Identify which cell holds the provided text, then report its [x, y] central coordinate. 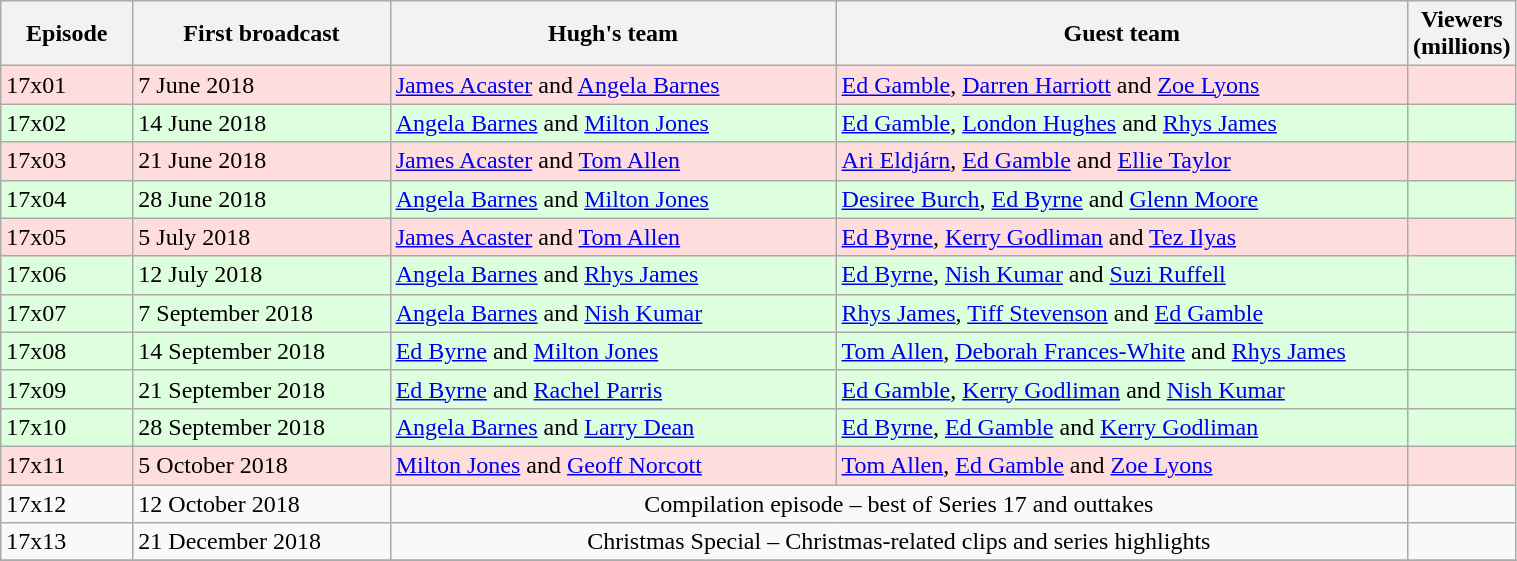
28 September 2018 [262, 427]
Angela Barnes and Larry Dean [613, 427]
James Acaster and Angela Barnes [613, 85]
Ed Gamble, London Hughes and Rhys James [1122, 123]
14 September 2018 [262, 351]
Ed Byrne and Rachel Parris [613, 389]
28 June 2018 [262, 199]
12 July 2018 [262, 275]
Hugh's team [613, 34]
17x05 [67, 237]
17x02 [67, 123]
17x10 [67, 427]
17x13 [67, 542]
7 September 2018 [262, 313]
Episode [67, 34]
Ed Gamble, Kerry Godliman and Nish Kumar [1122, 389]
17x09 [67, 389]
Ed Byrne, Ed Gamble and Kerry Godliman [1122, 427]
Ed Gamble, Darren Harriott and Zoe Lyons [1122, 85]
17x03 [67, 161]
First broadcast [262, 34]
17x06 [67, 275]
21 June 2018 [262, 161]
17x11 [67, 465]
14 June 2018 [262, 123]
5 October 2018 [262, 465]
Ed Byrne and Milton Jones [613, 351]
5 July 2018 [262, 237]
21 September 2018 [262, 389]
Angela Barnes and Rhys James [613, 275]
Tom Allen, Deborah Frances-White and Rhys James [1122, 351]
17x01 [67, 85]
Compilation episode – best of Series 17 and outtakes [898, 503]
Tom Allen, Ed Gamble and Zoe Lyons [1122, 465]
Christmas Special – Christmas-related clips and series highlights [898, 542]
Desiree Burch, Ed Byrne and Glenn Moore [1122, 199]
17x07 [67, 313]
Ari Eldjárn, Ed Gamble and Ellie Taylor [1122, 161]
Rhys James, Tiff Stevenson and Ed Gamble [1122, 313]
Milton Jones and Geoff Norcott [613, 465]
12 October 2018 [262, 503]
Angela Barnes and Nish Kumar [613, 313]
7 June 2018 [262, 85]
Ed Byrne, Nish Kumar and Suzi Ruffell [1122, 275]
17x08 [67, 351]
Viewers(millions) [1462, 34]
17x12 [67, 503]
Guest team [1122, 34]
17x04 [67, 199]
21 December 2018 [262, 542]
Ed Byrne, Kerry Godliman and Tez Ilyas [1122, 237]
